Find where the given text appears and provide that cell's center as (X, Y) coordinate. 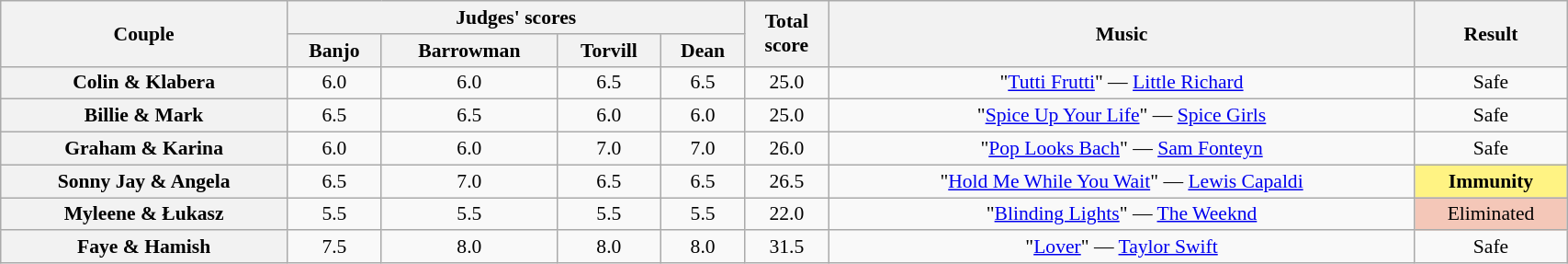
"Tutti Frutti" — Little Richard (1122, 83)
Music (1122, 33)
"Lover" — Taylor Swift (1122, 247)
26.0 (786, 149)
Result (1490, 33)
22.0 (786, 214)
31.5 (786, 247)
Myleene & Łukasz (144, 214)
Billie & Mark (144, 116)
Torvill (608, 51)
Barrowman (468, 51)
Dean (703, 51)
Judges' scores (515, 17)
Faye & Hamish (144, 247)
"Blinding Lights" — The Weeknd (1122, 214)
"Spice Up Your Life" — Spice Girls (1122, 116)
Graham & Karina (144, 149)
"Pop Looks Bach" — Sam Fonteyn (1122, 149)
Banjo (334, 51)
Sonny Jay & Angela (144, 181)
Couple (144, 33)
Eliminated (1490, 214)
Colin & Klabera (144, 83)
"Hold Me While You Wait" — Lewis Capaldi (1122, 181)
7.5 (334, 247)
Immunity (1490, 181)
26.5 (786, 181)
Totalscore (786, 33)
